Return the [x, y] coordinate for the center point of the cell that contains the specified text.  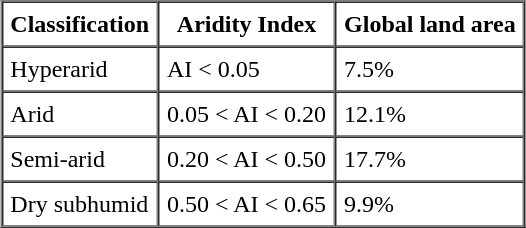
Hyperarid [80, 68]
AI < 0.05 [246, 68]
Global land area [430, 24]
Semi-arid [80, 158]
7.5% [430, 68]
0.50 < AI < 0.65 [246, 204]
9.9% [430, 204]
Aridity Index [246, 24]
Classification [80, 24]
0.05 < AI < 0.20 [246, 114]
Arid [80, 114]
0.20 < AI < 0.50 [246, 158]
17.7% [430, 158]
12.1% [430, 114]
Dry subhumid [80, 204]
